Return the (x, y) coordinate for the center point of the cell that contains the specified text.  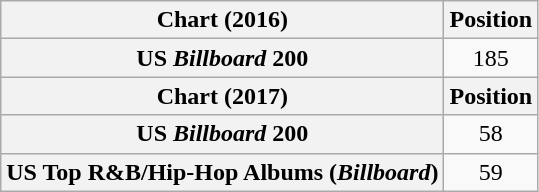
59 (491, 172)
US Top R&B/Hip-Hop Albums (Billboard) (222, 172)
Chart (2017) (222, 96)
58 (491, 134)
Chart (2016) (222, 20)
185 (491, 58)
